Provide the [x, y] coordinate of the cell's center where the given text is located.  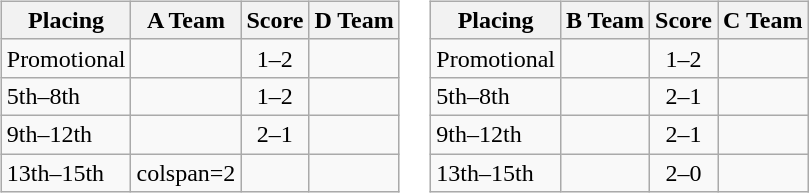
2–0 [684, 173]
B Team [604, 20]
C Team [763, 20]
colspan=2 [186, 173]
D Team [354, 20]
A Team [186, 20]
